Find where the given text appears and provide that cell's center as (x, y) coordinate. 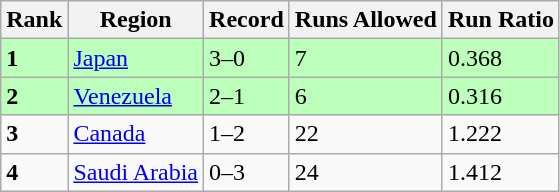
1.412 (500, 172)
Record (247, 20)
4 (34, 172)
1.222 (500, 134)
22 (366, 134)
3–0 (247, 58)
6 (366, 96)
Japan (136, 58)
2 (34, 96)
Saudi Arabia (136, 172)
0.316 (500, 96)
Rank (34, 20)
Venezuela (136, 96)
Region (136, 20)
1–2 (247, 134)
2–1 (247, 96)
1 (34, 58)
0.368 (500, 58)
Runs Allowed (366, 20)
0–3 (247, 172)
Canada (136, 134)
7 (366, 58)
Run Ratio (500, 20)
3 (34, 134)
24 (366, 172)
